From the cell containing the given text, extract its center point as [X, Y] coordinate. 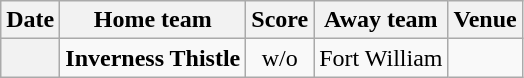
Fort William [381, 58]
Home team [153, 20]
Away team [381, 20]
Venue [485, 20]
Date [30, 20]
Inverness Thistle [153, 58]
Score [280, 20]
w/o [280, 58]
